Determine the [X, Y] coordinate at the center of the cell enclosing the given text.  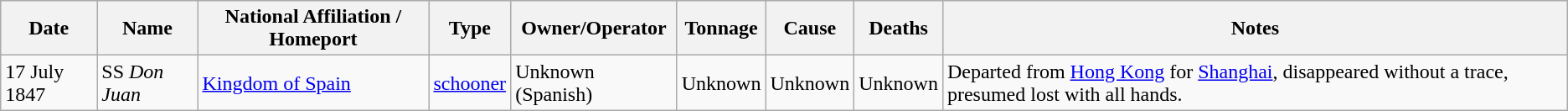
Deaths [899, 29]
Owner/Operator [595, 29]
Unknown (Spanish) [595, 82]
SS Don Juan [147, 82]
Kingdom of Spain [313, 82]
Name [147, 29]
Cause [810, 29]
Tonnage [721, 29]
schooner [470, 82]
Departed from Hong Kong for Shanghai, disappeared without a trace, presumed lost with all hands. [1255, 82]
Date [49, 29]
National Affiliation / Homeport [313, 29]
Type [470, 29]
Notes [1255, 29]
17 July 1847 [49, 82]
